Locate the cell with the specified text and output its [x, y] center coordinate. 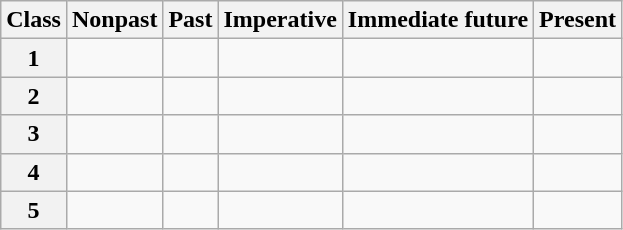
Class [34, 20]
Immediate future [438, 20]
Past [190, 20]
3 [34, 134]
Present [578, 20]
4 [34, 172]
2 [34, 96]
5 [34, 210]
1 [34, 58]
Imperative [280, 20]
Nonpast [114, 20]
